Capture the cell that displays the provided text and extract its (X, Y) central coordinate. 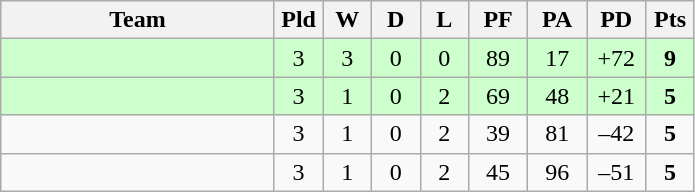
96 (558, 172)
89 (498, 58)
W (348, 20)
Pld (298, 20)
L (444, 20)
PD (616, 20)
39 (498, 134)
D (396, 20)
9 (670, 58)
17 (558, 58)
48 (558, 96)
+72 (616, 58)
Pts (670, 20)
–51 (616, 172)
PA (558, 20)
+21 (616, 96)
81 (558, 134)
PF (498, 20)
69 (498, 96)
45 (498, 172)
Team (138, 20)
–42 (616, 134)
